Search for the cell housing the specified text and yield its (X, Y) center coordinate. 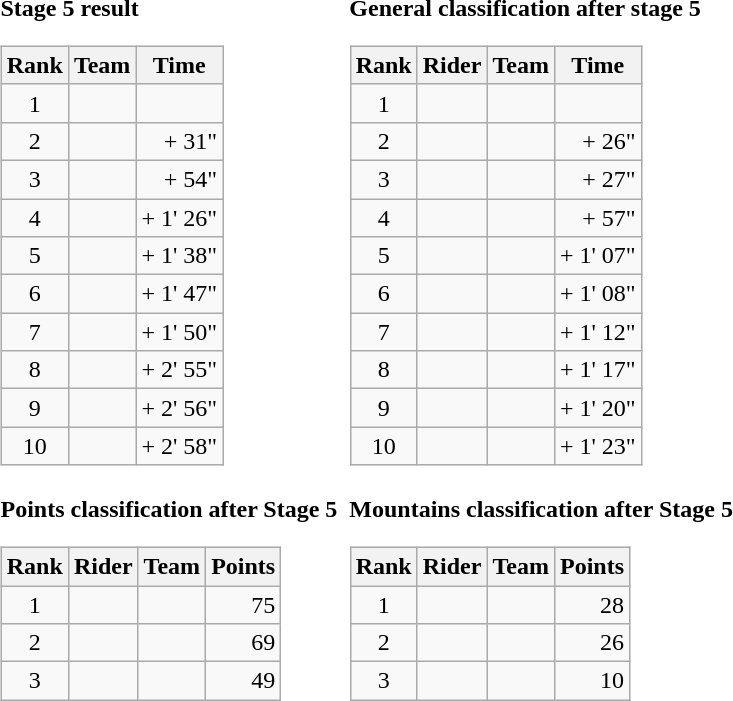
28 (592, 605)
+ 1' 26" (180, 217)
69 (244, 643)
+ 2' 58" (180, 446)
+ 1' 50" (180, 332)
+ 1' 20" (598, 408)
+ 1' 38" (180, 256)
75 (244, 605)
26 (592, 643)
+ 1' 08" (598, 294)
+ 54" (180, 179)
+ 27" (598, 179)
49 (244, 681)
+ 1' 07" (598, 256)
+ 57" (598, 217)
+ 31" (180, 141)
+ 1' 23" (598, 446)
+ 1' 17" (598, 370)
+ 1' 47" (180, 294)
+ 1' 12" (598, 332)
+ 2' 56" (180, 408)
+ 26" (598, 141)
+ 2' 55" (180, 370)
